From the cell containing the given text, extract its center point as (X, Y) coordinate. 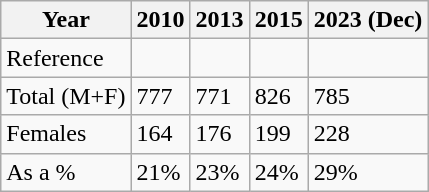
164 (160, 134)
21% (160, 172)
176 (220, 134)
771 (220, 96)
23% (220, 172)
228 (368, 134)
2015 (278, 20)
826 (278, 96)
199 (278, 134)
24% (278, 172)
29% (368, 172)
Reference (66, 58)
2010 (160, 20)
Year (66, 20)
Females (66, 134)
Total (M+F) (66, 96)
2013 (220, 20)
785 (368, 96)
As a % (66, 172)
777 (160, 96)
2023 (Dec) (368, 20)
